Pinpoint the cell where the given text exists, returning its [X, Y] midpoint coordinate. 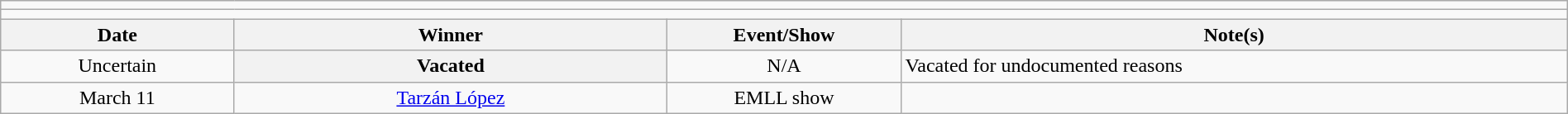
Uncertain [117, 66]
Date [117, 35]
EMLL show [784, 97]
Vacated for undocumented reasons [1234, 66]
Event/Show [784, 35]
Tarzán López [451, 97]
Note(s) [1234, 35]
N/A [784, 66]
March 11 [117, 97]
Winner [451, 35]
Vacated [451, 66]
